Find where the given text appears and provide that cell's center as (X, Y) coordinate. 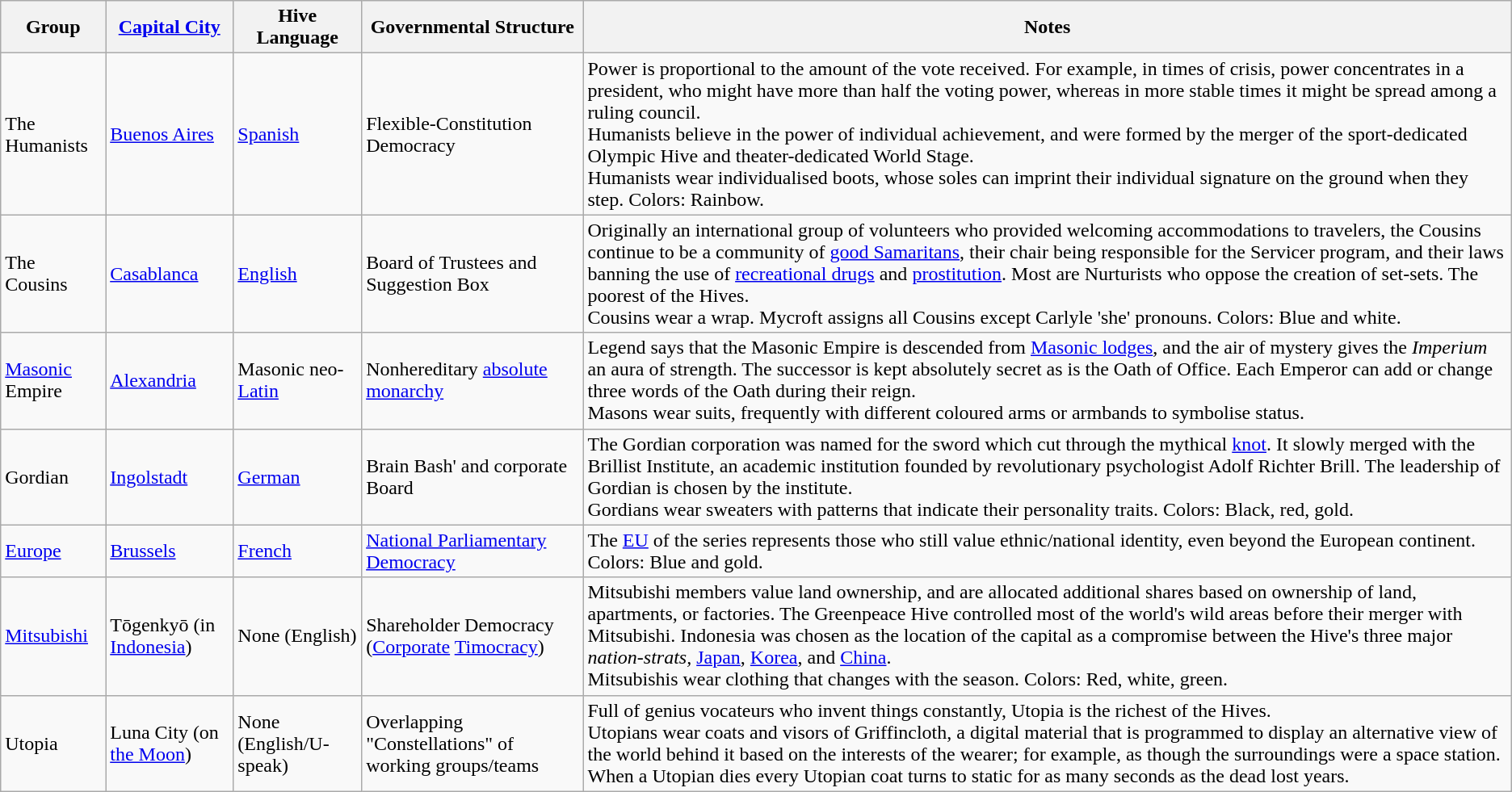
None (English/U-speak) (297, 743)
Luna City (on the Moon) (170, 743)
Capital City (170, 27)
Casablanca (170, 274)
Masonic Empire (53, 381)
Spanish (297, 134)
German (297, 476)
The Humanists (53, 134)
Tōgenkyō (in Indonesia) (170, 636)
Masonic neo-Latin (297, 381)
The EU of the series represents those who still value ethnic/national identity, even beyond the European continent. Colors: Blue and gold. (1047, 551)
Notes (1047, 27)
National Parliamentary Democracy (472, 551)
Europe (53, 551)
Group (53, 27)
Alexandria (170, 381)
Governmental Structure (472, 27)
The Cousins (53, 274)
Gordian (53, 476)
Nonhereditary absolute monarchy (472, 381)
Hive Language (297, 27)
Buenos Aires (170, 134)
Brussels (170, 551)
French (297, 551)
Utopia (53, 743)
Mitsubishi (53, 636)
Board of Trustees and Suggestion Box (472, 274)
Brain Bash' and corporate Board (472, 476)
English (297, 274)
None (English) (297, 636)
Overlapping "Constellations" of working groups/teams (472, 743)
Shareholder Democracy (Corporate Timocracy) (472, 636)
Ingolstadt (170, 476)
Flexible-Constitution Democracy (472, 134)
